Extract the (x, y) coordinate from the center of the cell holding the provided text.  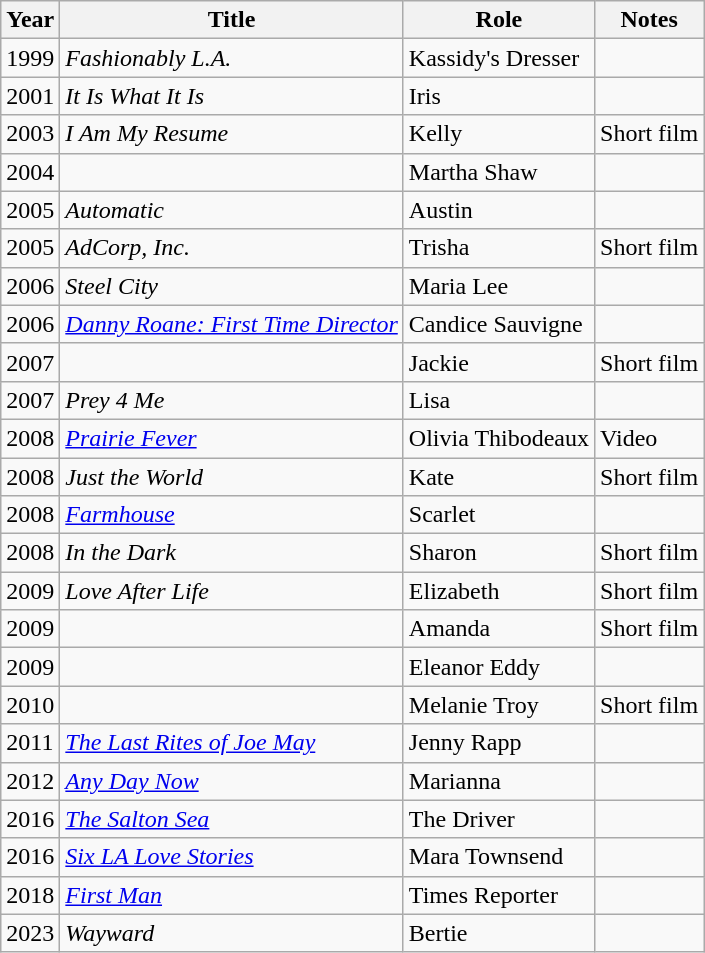
Maria Lee (498, 286)
The Last Rites of Joe May (232, 743)
Mara Townsend (498, 857)
Sharon (498, 553)
Kassidy's Dresser (498, 58)
Marianna (498, 781)
Year (30, 20)
I Am My Resume (232, 134)
Trisha (498, 248)
Amanda (498, 629)
Prey 4 Me (232, 400)
Eleanor Eddy (498, 667)
2011 (30, 743)
Prairie Fever (232, 438)
Fashionably L.A. (232, 58)
Olivia Thibodeaux (498, 438)
2001 (30, 96)
Jackie (498, 362)
The Driver (498, 819)
2023 (30, 933)
2018 (30, 895)
AdCorp, Inc. (232, 248)
1999 (30, 58)
Love After Life (232, 591)
Title (232, 20)
2004 (30, 172)
Austin (498, 210)
Steel City (232, 286)
Kelly (498, 134)
Automatic (232, 210)
Martha Shaw (498, 172)
It Is What It Is (232, 96)
Video (650, 438)
Iris (498, 96)
2012 (30, 781)
Melanie Troy (498, 705)
Six LA Love Stories (232, 857)
The Salton Sea (232, 819)
Wayward (232, 933)
2003 (30, 134)
Kate (498, 477)
Lisa (498, 400)
In the Dark (232, 553)
Elizabeth (498, 591)
Bertie (498, 933)
Scarlet (498, 515)
Notes (650, 20)
Times Reporter (498, 895)
Farmhouse (232, 515)
Role (498, 20)
2010 (30, 705)
Candice Sauvigne (498, 324)
Jenny Rapp (498, 743)
Danny Roane: First Time Director (232, 324)
First Man (232, 895)
Any Day Now (232, 781)
Just the World (232, 477)
